Find where the given text appears and provide that cell's center as [x, y] coordinate. 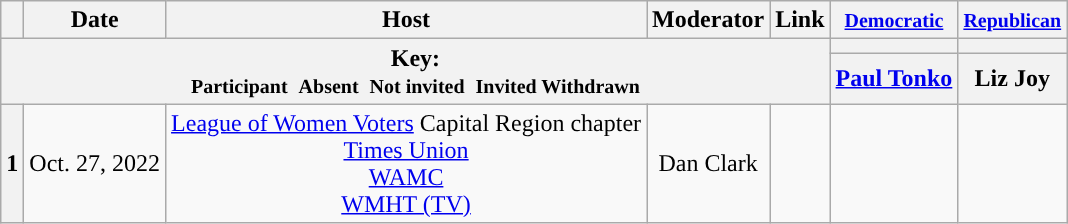
Paul Tonko [894, 78]
Date [95, 20]
League of Women Voters Capital Region chapterTimes UnionWAMCWMHT (TV) [406, 164]
Key: Participant Absent Not invited Invited Withdrawn [416, 72]
Republican [1012, 20]
Liz Joy [1012, 78]
Oct. 27, 2022 [95, 164]
Link [800, 20]
Host [406, 20]
1 [12, 164]
Moderator [708, 20]
Dan Clark [708, 164]
Democratic [894, 20]
